Identify which cell holds the provided text, then report its [X, Y] central coordinate. 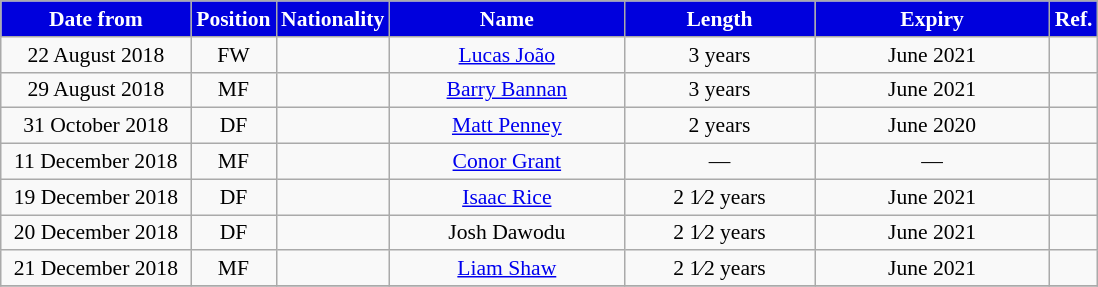
Liam Shaw [506, 269]
21 December 2018 [96, 269]
2 years [719, 126]
Length [719, 19]
Barry Bannan [506, 90]
Josh Dawodu [506, 233]
FW [234, 55]
Matt Penney [506, 126]
Position [234, 19]
19 December 2018 [96, 197]
June 2020 [932, 126]
Conor Grant [506, 162]
Lucas João [506, 55]
31 October 2018 [96, 126]
Nationality [332, 19]
Date from [96, 19]
Isaac Rice [506, 197]
11 December 2018 [96, 162]
Expiry [932, 19]
20 December 2018 [96, 233]
22 August 2018 [96, 55]
29 August 2018 [96, 90]
Ref. [1074, 19]
Name [506, 19]
